Locate the cell with the specified text and output its [X, Y] center coordinate. 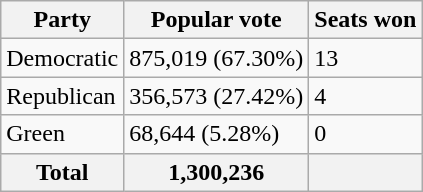
Seats won [366, 20]
Green [62, 134]
Party [62, 20]
Popular vote [216, 20]
68,644 (5.28%) [216, 134]
Democratic [62, 58]
1,300,236 [216, 172]
875,019 (67.30%) [216, 58]
Total [62, 172]
0 [366, 134]
13 [366, 58]
356,573 (27.42%) [216, 96]
4 [366, 96]
Republican [62, 96]
